Scan for the cell matching the given text and deliver its (X, Y) coordinate at center. 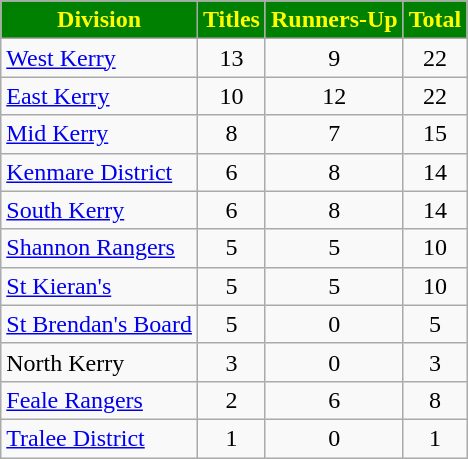
Feale Rangers (100, 400)
9 (334, 58)
7 (334, 134)
St Brendan's Board (100, 324)
Titles (231, 20)
12 (334, 96)
13 (231, 58)
Mid Kerry (100, 134)
Shannon Rangers (100, 248)
2 (231, 400)
North Kerry (100, 362)
Runners-Up (334, 20)
South Kerry (100, 210)
East Kerry (100, 96)
West Kerry (100, 58)
15 (435, 134)
Division (100, 20)
St Kieran's (100, 286)
Tralee District (100, 438)
Kenmare District (100, 172)
Total (435, 20)
